Capture the cell that displays the provided text and extract its (x, y) central coordinate. 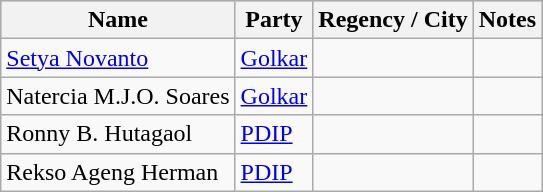
Name (118, 20)
Natercia M.J.O. Soares (118, 96)
Party (274, 20)
Regency / City (393, 20)
Ronny B. Hutagaol (118, 134)
Notes (507, 20)
Rekso Ageng Herman (118, 172)
Setya Novanto (118, 58)
